Determine the (X, Y) coordinate at the center of the cell enclosing the given text.  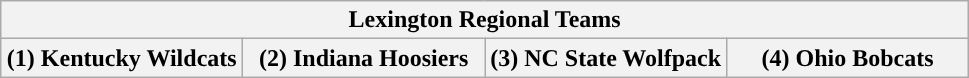
(1) Kentucky Wildcats (122, 58)
Lexington Regional Teams (485, 20)
(2) Indiana Hoosiers (364, 58)
(3) NC State Wolfpack (606, 58)
(4) Ohio Bobcats (848, 58)
